Return [X, Y] of the center of cell containing provided text 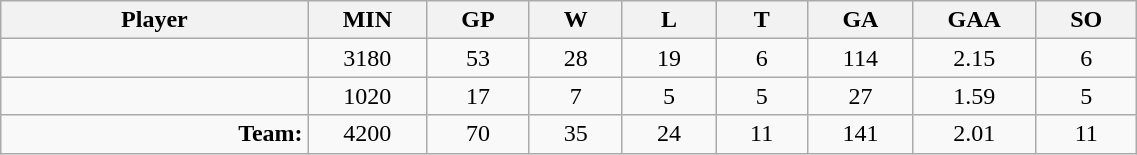
35 [576, 134]
70 [478, 134]
3180 [368, 58]
28 [576, 58]
GA [860, 20]
Player [154, 20]
2.01 [974, 134]
53 [478, 58]
Team: [154, 134]
SO [1086, 20]
1020 [368, 96]
19 [668, 58]
114 [860, 58]
141 [860, 134]
7 [576, 96]
4200 [368, 134]
T [762, 20]
GP [478, 20]
GAA [974, 20]
MIN [368, 20]
1.59 [974, 96]
24 [668, 134]
17 [478, 96]
L [668, 20]
2.15 [974, 58]
W [576, 20]
27 [860, 96]
